Detect which cell encompasses the target text, then output its [X, Y] center coordinate. 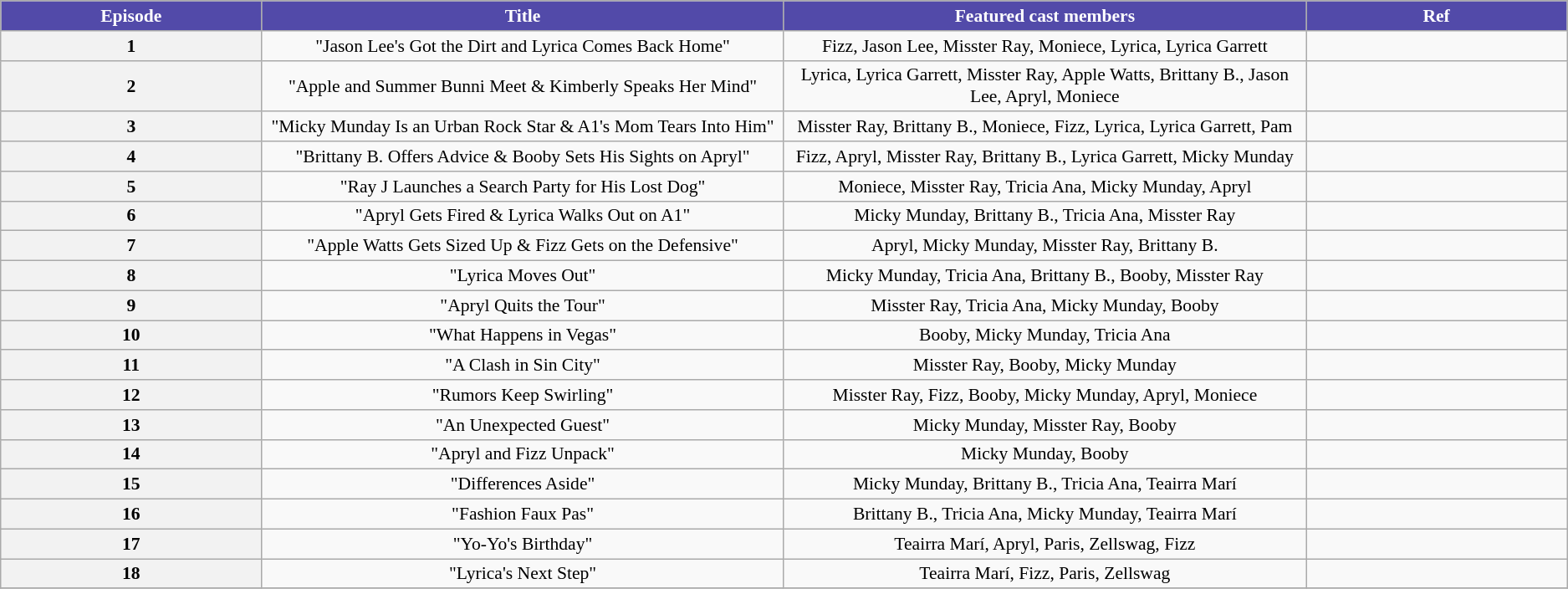
Title [523, 16]
"Apryl Quits the Tour" [523, 305]
"Jason Lee's Got the Dirt and Lyrica Comes Back Home" [523, 46]
"Rumors Keep Swirling" [523, 395]
Misster Ray, Tricia Ana, Micky Munday, Booby [1044, 305]
"What Happens in Vegas" [523, 335]
11 [131, 366]
Fizz, Jason Lee, Misster Ray, Moniece, Lyrica, Lyrica Garrett [1044, 46]
"A Clash in Sin City" [523, 366]
"Differences Aside" [523, 484]
"Fashion Faux Pas" [523, 515]
Teairra Marí, Apryl, Paris, Zellswag, Fizz [1044, 544]
Fizz, Apryl, Misster Ray, Brittany B., Lyrica Garrett, Micky Munday [1044, 156]
"Apryl Gets Fired & Lyrica Walks Out on A1" [523, 216]
Micky Munday, Tricia Ana, Brittany B., Booby, Misster Ray [1044, 276]
Apryl, Micky Munday, Misster Ray, Brittany B. [1044, 246]
"Apple Watts Gets Sized Up & Fizz Gets on the Defensive" [523, 246]
10 [131, 335]
Episode [131, 16]
4 [131, 156]
2 [131, 85]
18 [131, 574]
Micky Munday, Booby [1044, 454]
Booby, Micky Munday, Tricia Ana [1044, 335]
12 [131, 395]
"Ray J Launches a Search Party for His Lost Dog" [523, 187]
5 [131, 187]
"Micky Munday Is an Urban Rock Star & A1's Mom Tears Into Him" [523, 127]
Misster Ray, Fizz, Booby, Micky Munday, Apryl, Moniece [1044, 395]
"Brittany B. Offers Advice & Booby Sets His Sights on Apryl" [523, 156]
15 [131, 484]
7 [131, 246]
Teairra Marí, Fizz, Paris, Zellswag [1044, 574]
Micky Munday, Misster Ray, Booby [1044, 425]
"Apryl and Fizz Unpack" [523, 454]
Micky Munday, Brittany B., Tricia Ana, Teairra Marí [1044, 484]
17 [131, 544]
6 [131, 216]
Micky Munday, Brittany B., Tricia Ana, Misster Ray [1044, 216]
"Lyrica Moves Out" [523, 276]
3 [131, 127]
13 [131, 425]
16 [131, 515]
1 [131, 46]
Featured cast members [1044, 16]
Moniece, Misster Ray, Tricia Ana, Micky Munday, Apryl [1044, 187]
8 [131, 276]
"Lyrica's Next Step" [523, 574]
Misster Ray, Brittany B., Moniece, Fizz, Lyrica, Lyrica Garrett, Pam [1044, 127]
14 [131, 454]
Misster Ray, Booby, Micky Munday [1044, 366]
Brittany B., Tricia Ana, Micky Munday, Teairra Marí [1044, 515]
Ref [1437, 16]
9 [131, 305]
"An Unexpected Guest" [523, 425]
Lyrica, Lyrica Garrett, Misster Ray, Apple Watts, Brittany B., Jason Lee, Apryl, Moniece [1044, 85]
"Apple and Summer Bunni Meet & Kimberly Speaks Her Mind" [523, 85]
"Yo-Yo's Birthday" [523, 544]
